Return the [x, y] coordinate for the center point of the cell that contains the specified text.  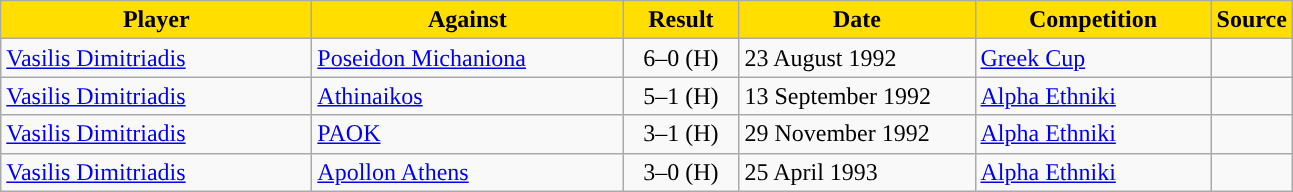
Poseidon Michaniona [468, 58]
Source [1252, 20]
PAOK [468, 134]
Greek Cup [1093, 58]
25 April 1993 [857, 172]
Athinaikos [468, 96]
23 August 1992 [857, 58]
Result [681, 20]
Apollon Athens [468, 172]
29 November 1992 [857, 134]
Against [468, 20]
Competition [1093, 20]
Player [156, 20]
13 September 1992 [857, 96]
3–1 (H) [681, 134]
Date [857, 20]
6–0 (H) [681, 58]
3–0 (Η) [681, 172]
5–1 (H) [681, 96]
